Provide the [X, Y] coordinate of the cell's center where the given text is located.  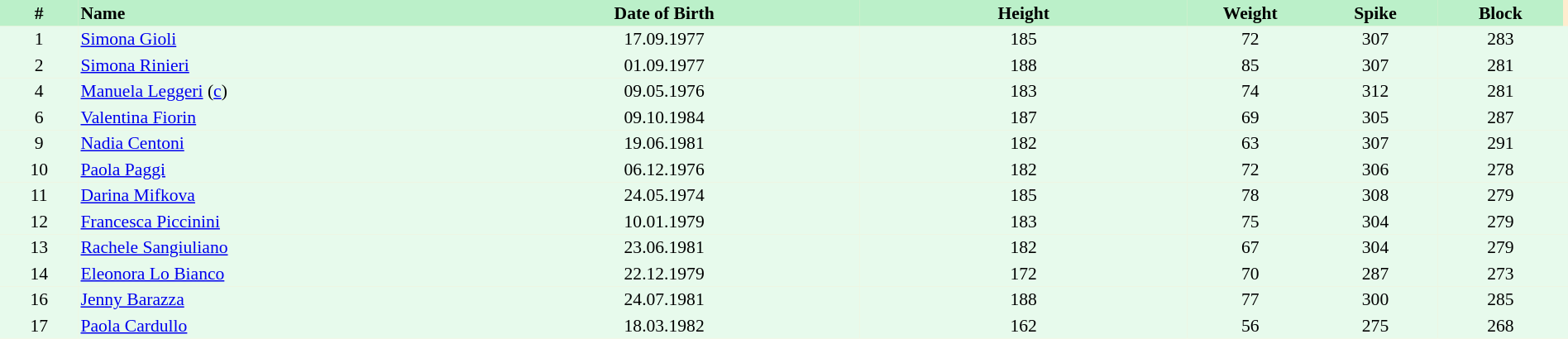
69 [1250, 117]
283 [1500, 40]
Simona Gioli [273, 40]
300 [1374, 299]
23.06.1981 [664, 248]
Name [273, 13]
16 [39, 299]
22.12.1979 [664, 274]
268 [1500, 326]
17 [39, 326]
19.06.1981 [664, 144]
24.05.1974 [664, 195]
312 [1374, 91]
Date of Birth [664, 13]
70 [1250, 274]
09.10.1984 [664, 117]
# [39, 13]
162 [1024, 326]
10.01.1979 [664, 222]
Manuela Leggeri (c) [273, 91]
Valentina Fiorin [273, 117]
78 [1250, 195]
Darina Mifkova [273, 195]
67 [1250, 248]
77 [1250, 299]
85 [1250, 65]
291 [1500, 144]
Weight [1250, 13]
56 [1250, 326]
Spike [1374, 13]
1 [39, 40]
11 [39, 195]
285 [1500, 299]
308 [1374, 195]
17.09.1977 [664, 40]
305 [1374, 117]
01.09.1977 [664, 65]
24.07.1981 [664, 299]
273 [1500, 274]
Paola Cardullo [273, 326]
187 [1024, 117]
63 [1250, 144]
Jenny Barazza [273, 299]
Nadia Centoni [273, 144]
Francesca Piccinini [273, 222]
18.03.1982 [664, 326]
06.12.1976 [664, 169]
Simona Rinieri [273, 65]
278 [1500, 169]
306 [1374, 169]
13 [39, 248]
Eleonora Lo Bianco [273, 274]
Block [1500, 13]
Paola Paggi [273, 169]
12 [39, 222]
2 [39, 65]
6 [39, 117]
14 [39, 274]
Rachele Sangiuliano [273, 248]
4 [39, 91]
9 [39, 144]
10 [39, 169]
172 [1024, 274]
74 [1250, 91]
75 [1250, 222]
Height [1024, 13]
09.05.1976 [664, 91]
275 [1374, 326]
